Return (X, Y) of the center of cell containing provided text 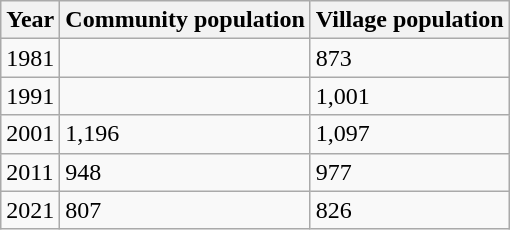
1,196 (185, 134)
1991 (30, 96)
1981 (30, 58)
2021 (30, 210)
977 (410, 172)
Community population (185, 20)
807 (185, 210)
1,097 (410, 134)
873 (410, 58)
826 (410, 210)
2011 (30, 172)
948 (185, 172)
Village population (410, 20)
Year (30, 20)
1,001 (410, 96)
2001 (30, 134)
